Provide the (x, y) coordinate of the cell's center where the given text is located.  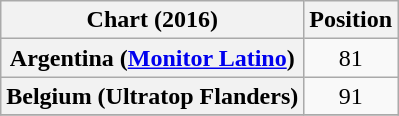
Position (351, 20)
Belgium (Ultratop Flanders) (152, 96)
91 (351, 96)
Chart (2016) (152, 20)
81 (351, 58)
Argentina (Monitor Latino) (152, 58)
